Pinpoint the cell where the given text exists, returning its [X, Y] midpoint coordinate. 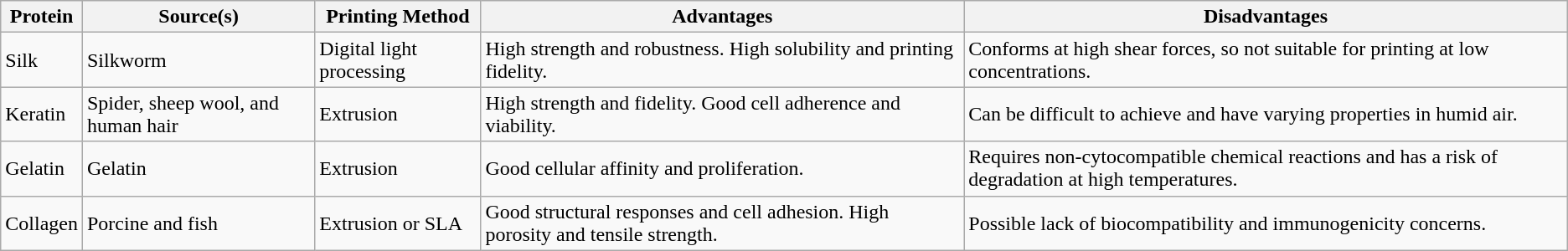
Conforms at high shear forces, so not suitable for printing at low concentrations. [1266, 60]
Protein [42, 17]
High strength and fidelity. Good cell adherence and viability. [722, 114]
Requires non-cytocompatible chemical reactions and has a risk of degradation at high temperatures. [1266, 169]
Printing Method [398, 17]
Extrusion or SLA [398, 223]
Collagen [42, 223]
Advantages [722, 17]
Can be difficult to achieve and have varying properties in humid air. [1266, 114]
Spider, sheep wool, and human hair [198, 114]
Good structural responses and cell adhesion. High porosity and tensile strength. [722, 223]
Silk [42, 60]
Disadvantages [1266, 17]
Good cellular affinity and proliferation. [722, 169]
Porcine and fish [198, 223]
High strength and robustness. High solubility and printing fidelity. [722, 60]
Silkworm [198, 60]
Keratin [42, 114]
Possible lack of biocompatibility and immunogenicity concerns. [1266, 223]
Source(s) [198, 17]
Digital light processing [398, 60]
